Capture the cell that displays the provided text and extract its (X, Y) central coordinate. 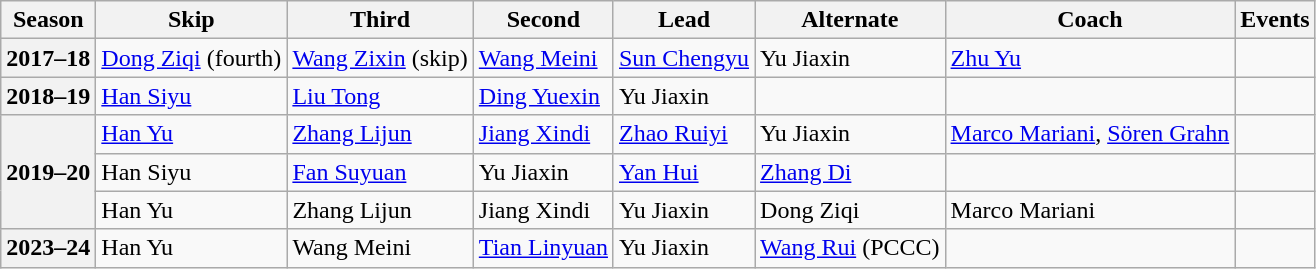
Lead (684, 20)
Zhang Di (850, 172)
Second (543, 20)
Dong Ziqi (850, 210)
Events (1275, 20)
2019–20 (48, 172)
Dong Ziqi (fourth) (192, 58)
2023–24 (48, 248)
Third (380, 20)
Marco Mariani, Sören Grahn (1090, 134)
Skip (192, 20)
Alternate (850, 20)
Wang Zixin (skip) (380, 58)
Zhao Ruiyi (684, 134)
2017–18 (48, 58)
Liu Tong (380, 96)
Fan Suyuan (380, 172)
2018–19 (48, 96)
Tian Linyuan (543, 248)
Sun Chengyu (684, 58)
Season (48, 20)
Zhu Yu (1090, 58)
Coach (1090, 20)
Marco Mariani (1090, 210)
Yan Hui (684, 172)
Wang Rui (PCCC) (850, 248)
Ding Yuexin (543, 96)
